Scan for the cell matching the given text and deliver its (X, Y) coordinate at center. 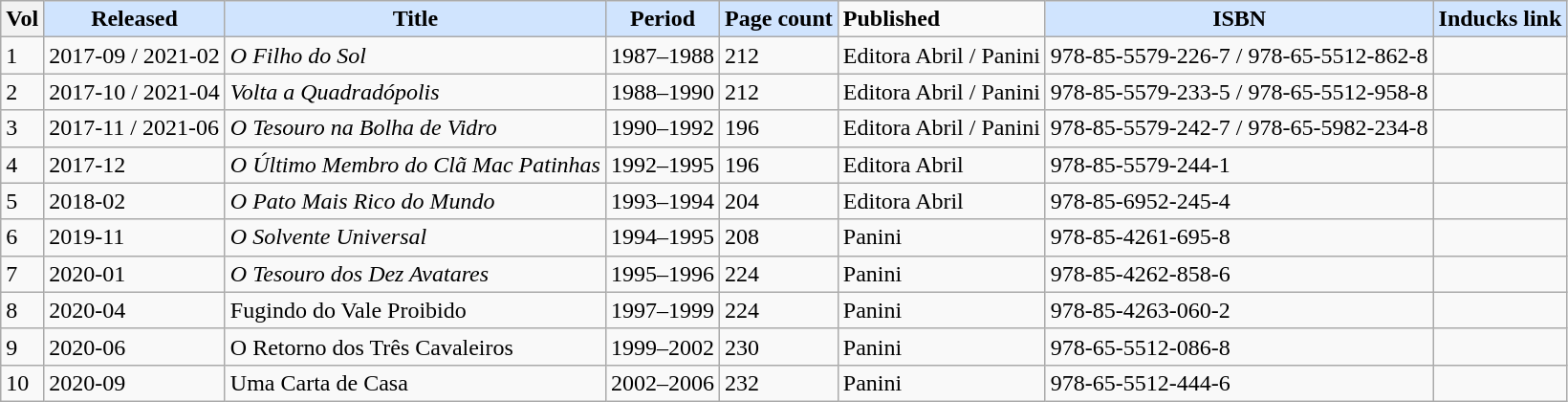
2017-10 / 2021-04 (135, 92)
2020-06 (135, 346)
Released (135, 19)
2017-12 (135, 165)
O Filho do Sol (415, 56)
Published (941, 19)
232 (779, 383)
978-85-5579-244-1 (1239, 165)
2020-09 (135, 383)
O Retorno dos Três Cavaleiros (415, 346)
Page count (779, 19)
2018-02 (135, 201)
ISBN (1239, 19)
978-85-5579-226-7 / 978-65-5512-862-8 (1239, 56)
Fugindo do Vale Proibido (415, 310)
1994–1995 (662, 237)
1999–2002 (662, 346)
978-65-5512-086-8 (1239, 346)
2 (23, 92)
Volta a Quadradópolis (415, 92)
Title (415, 19)
O Pato Mais Rico do Mundo (415, 201)
1992–1995 (662, 165)
O Último Membro do Clã Mac Patinhas (415, 165)
4 (23, 165)
1997–1999 (662, 310)
208 (779, 237)
978-85-5579-242-7 / 978-65-5982-234-8 (1239, 128)
978-85-4261-695-8 (1239, 237)
978-85-4263-060-2 (1239, 310)
O Tesouro na Bolha de Vidro (415, 128)
O Tesouro dos Dez Avatares (415, 274)
9 (23, 346)
978-85-6952-245-4 (1239, 201)
Inducks link (1500, 19)
230 (779, 346)
2019-11 (135, 237)
Vol (23, 19)
10 (23, 383)
1995–1996 (662, 274)
Period (662, 19)
Uma Carta de Casa (415, 383)
2017-11 / 2021-06 (135, 128)
1 (23, 56)
2020-04 (135, 310)
8 (23, 310)
2017-09 / 2021-02 (135, 56)
1988–1990 (662, 92)
7 (23, 274)
2020-01 (135, 274)
O Solvente Universal (415, 237)
6 (23, 237)
1987–1988 (662, 56)
978-85-4262-858-6 (1239, 274)
204 (779, 201)
1993–1994 (662, 201)
1990–1992 (662, 128)
978-65-5512-444-6 (1239, 383)
978-85-5579-233-5 / 978-65-5512-958-8 (1239, 92)
3 (23, 128)
2002–2006 (662, 383)
5 (23, 201)
